For the text-containing cell, return its midpoint in (x, y) coordinate format. 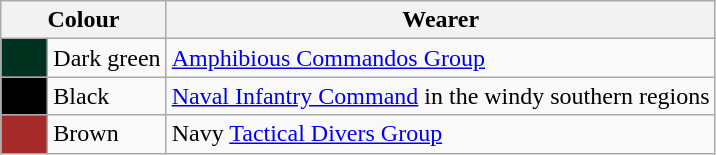
Navy Tactical Divers Group (440, 134)
Black (107, 96)
Wearer (440, 20)
Dark green (107, 58)
Colour (84, 20)
Brown (107, 134)
Naval Infantry Command in the windy southern regions (440, 96)
Amphibious Commandos Group (440, 58)
